Find where the given text appears and provide that cell's center as [x, y] coordinate. 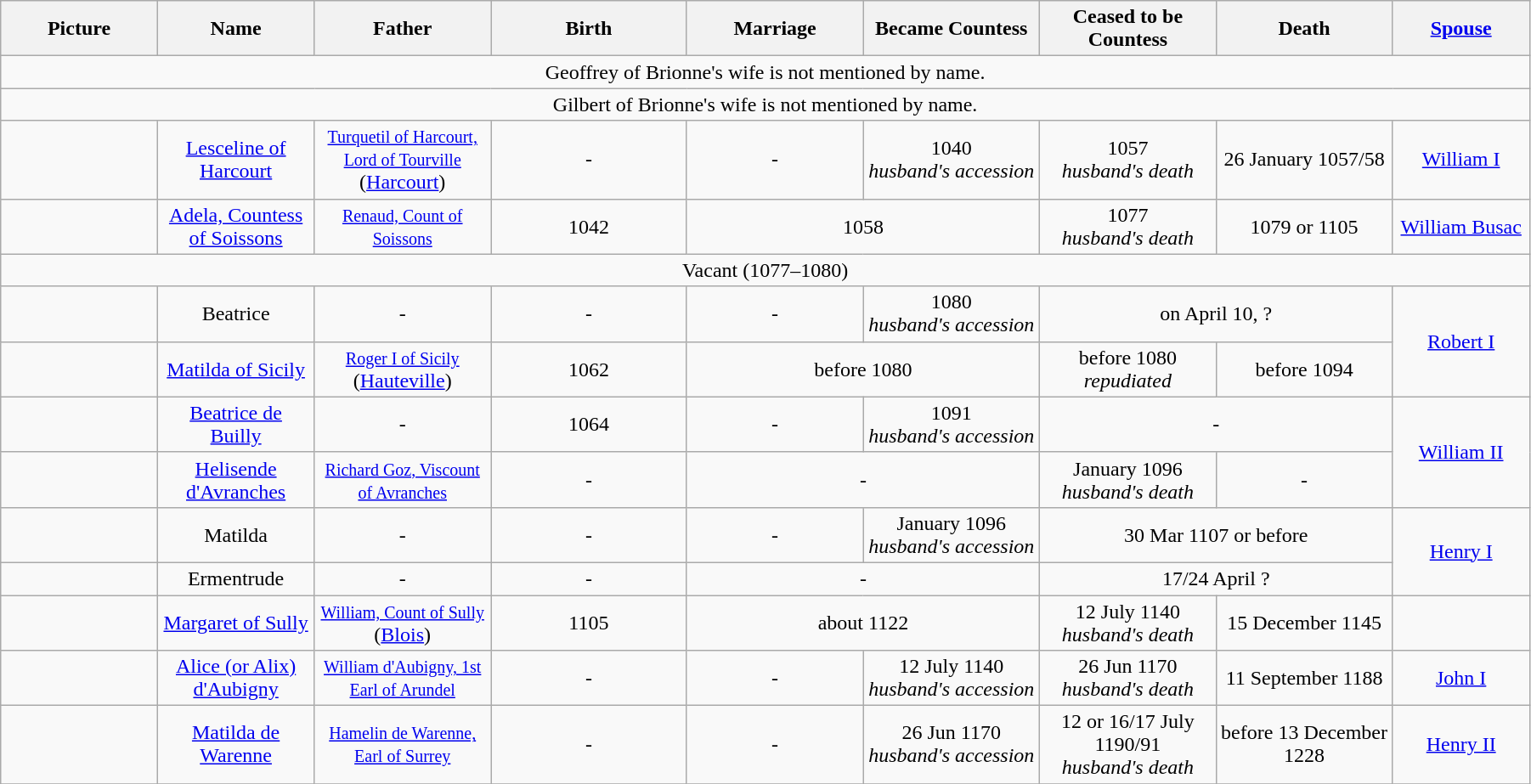
Became Countess [952, 29]
17/24 April ? [1217, 578]
before 1080repudiated [1128, 369]
before 1094 [1304, 369]
1105 [590, 622]
January 1096husband's death [1128, 479]
12 or 16/17 July 1190/91husband's death [1128, 745]
William I [1461, 160]
1077husband's death [1128, 226]
1091husband's accession [952, 425]
Hamelin de Warenne, Earl of Surrey [403, 745]
Helisende d'Avranches [236, 479]
Geoffrey of Brionne's wife is not mentioned by name. [765, 72]
Spouse [1461, 29]
Father [403, 29]
William, Count of Sully(Blois) [403, 622]
Vacant (1077–1080) [765, 270]
30 Mar 1107 or before [1217, 535]
11 September 1188 [1304, 678]
26 Jun 1170husband's death [1128, 678]
William Busac [1461, 226]
Ermentrude [236, 578]
Birth [590, 29]
26 Jun 1170husband's accession [952, 745]
12 July 1140husband's accession [952, 678]
before 1080 [863, 369]
Roger I of Sicily(Hauteville) [403, 369]
Alice (or Alix) d'Aubigny [236, 678]
1080husband's accession [952, 314]
Gilbert of Brionne's wife is not mentioned by name. [765, 104]
January 1096husband's accession [952, 535]
Ceased to be Countess [1128, 29]
Henry II [1461, 745]
John I [1461, 678]
1058 [863, 226]
Marriage [775, 29]
1042 [590, 226]
about 1122 [863, 622]
Name [236, 29]
Henry I [1461, 550]
Turquetil of Harcourt, Lord of Tourville(Harcourt) [403, 160]
Death [1304, 29]
Lesceline of Harcourt [236, 160]
26 January 1057/58 [1304, 160]
1040husband's accession [952, 160]
Beatrice [236, 314]
Adela, Countess of Soissons [236, 226]
Matilda de Warenne [236, 745]
Picture [80, 29]
Robert I [1461, 341]
Matilda [236, 535]
Beatrice de Builly [236, 425]
Renaud, Count of Soissons [403, 226]
Matilda of Sicily [236, 369]
1064 [590, 425]
before 13 December 1228 [1304, 745]
15 December 1145 [1304, 622]
1062 [590, 369]
1079 or 1105 [1304, 226]
William d'Aubigny, 1st Earl of Arundel [403, 678]
on April 10, ? [1217, 314]
Margaret of Sully [236, 622]
Richard Goz, Viscount of Avranches [403, 479]
William II [1461, 452]
12 July 1140husband's death [1128, 622]
1057husband's death [1128, 160]
